For the text-containing cell, return its midpoint in [X, Y] coordinate format. 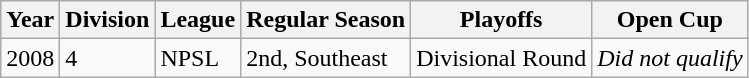
Year [30, 20]
League [198, 20]
Divisional Round [502, 58]
2008 [30, 58]
Division [108, 20]
2nd, Southeast [326, 58]
Regular Season [326, 20]
Playoffs [502, 20]
Open Cup [670, 20]
NPSL [198, 58]
Did not qualify [670, 58]
4 [108, 58]
